For the text-containing cell, return its midpoint in (X, Y) coordinate format. 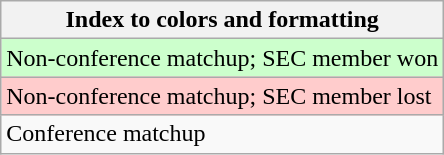
Non-conference matchup; SEC member won (222, 58)
Conference matchup (222, 134)
Index to colors and formatting (222, 20)
Non-conference matchup; SEC member lost (222, 96)
